Output the (x, y) coordinate of the center of the cell containing the given text.  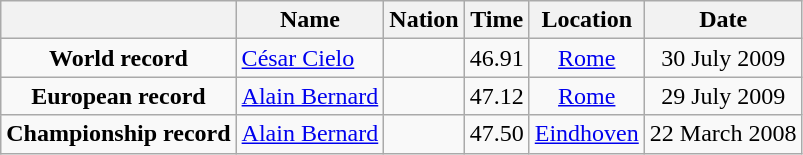
European record (118, 96)
29 July 2009 (723, 96)
Time (496, 20)
Nation (424, 20)
47.50 (496, 134)
22 March 2008 (723, 134)
Name (310, 20)
World record (118, 58)
Eindhoven (586, 134)
46.91 (496, 58)
César Cielo (310, 58)
30 July 2009 (723, 58)
Date (723, 20)
Location (586, 20)
Championship record (118, 134)
47.12 (496, 96)
